From the cell containing the given text, extract its center point as [x, y] coordinate. 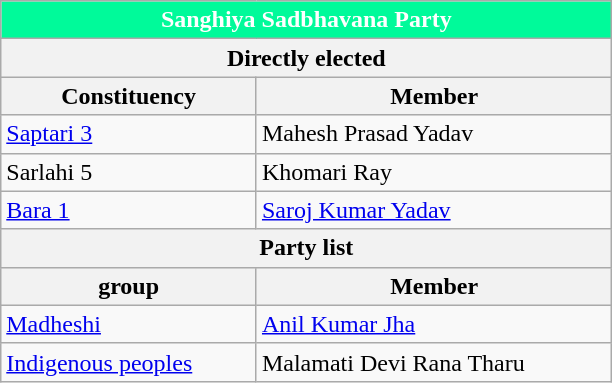
Anil Kumar Jha [434, 324]
Sanghiya Sadbhavana Party [306, 20]
Bara 1 [129, 210]
Khomari Ray [434, 172]
Saptari 3 [129, 134]
Mahesh Prasad Yadav [434, 134]
Constituency [129, 96]
Directly elected [306, 58]
Indigenous peoples [129, 362]
Sarlahi 5 [129, 172]
Party list [306, 248]
Madheshi [129, 324]
Saroj Kumar Yadav [434, 210]
group [129, 286]
Malamati Devi Rana Tharu [434, 362]
